Determine the [x, y] coordinate at the center of the cell enclosing the given text.  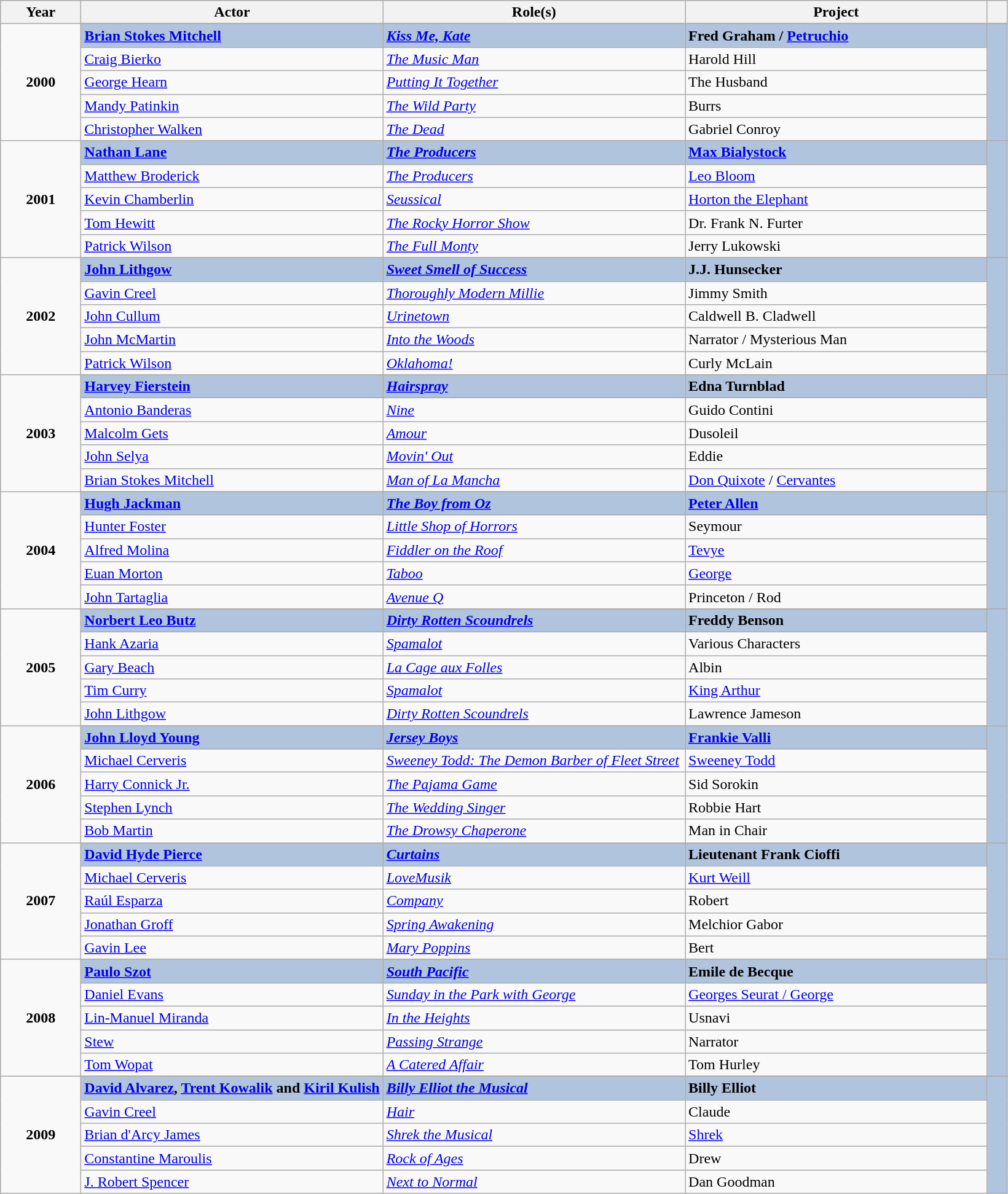
Raúl Esparza [232, 901]
La Cage aux Folles [534, 667]
Into the Woods [534, 340]
2000 [41, 82]
2001 [41, 199]
Gary Beach [232, 667]
Alfred Molina [232, 550]
Tim Curry [232, 691]
Harry Connick Jr. [232, 784]
Rock of Ages [534, 1158]
Billy Elliot the Musical [534, 1088]
Little Shop of Horrors [534, 527]
Harvey Fierstein [232, 387]
Sunday in the Park with George [534, 994]
Burrs [836, 106]
The Full Monty [534, 246]
J.J. Hunsecker [836, 269]
Urinetown [534, 316]
Curtains [534, 854]
Jimmy Smith [836, 293]
The Rocky Horror Show [534, 222]
The Music Man [534, 59]
Kevin Chamberlin [232, 199]
John Selya [232, 457]
Bert [836, 948]
Putting It Together [534, 82]
Oklahoma! [534, 363]
John Cullum [232, 316]
Taboo [534, 573]
Curly McLain [836, 363]
Leo Bloom [836, 176]
Stew [232, 1042]
Spring Awakening [534, 924]
The Drowsy Chaperone [534, 831]
Albin [836, 667]
Guido Contini [836, 410]
2005 [41, 667]
Don Quixote / Cervantes [836, 480]
Constantine Maroulis [232, 1158]
Daniel Evans [232, 994]
Antonio Banderas [232, 410]
Emile de Becque [836, 971]
Fiddler on the Roof [534, 550]
Robert [836, 901]
Nathan Lane [232, 152]
Nine [534, 410]
Christopher Walken [232, 129]
2008 [41, 1018]
South Pacific [534, 971]
Hunter Foster [232, 527]
Project [836, 12]
Hairspray [534, 387]
The Husband [836, 82]
Stephen Lynch [232, 807]
Hank Azaria [232, 643]
2002 [41, 316]
Tom Hurley [836, 1065]
Narrator [836, 1042]
Melchior Gabor [836, 924]
Freddy Benson [836, 620]
Bob Martin [232, 831]
Jerry Lukowski [836, 246]
Dusoleil [836, 433]
The Wild Party [534, 106]
Next to Normal [534, 1182]
David Hyde Pierce [232, 854]
Company [534, 901]
2003 [41, 433]
Tom Hewitt [232, 222]
George Hearn [232, 82]
Lawrence Jameson [836, 714]
Craig Bierko [232, 59]
Mandy Patinkin [232, 106]
Peter Allen [836, 503]
Movin' Out [534, 457]
Various Characters [836, 643]
Kurt Weill [836, 878]
2004 [41, 550]
Fred Graham / Petruchio [836, 36]
The Pajama Game [534, 784]
LoveMusik [534, 878]
Lin-Manuel Miranda [232, 1018]
Frankie Valli [836, 737]
Kiss Me, Kate [534, 36]
Hair [534, 1112]
George [836, 573]
2007 [41, 901]
Avenue Q [534, 597]
Usnavi [836, 1018]
Princeton / Rod [836, 597]
Sweeney Todd [836, 761]
Mary Poppins [534, 948]
Tevye [836, 550]
A Catered Affair [534, 1065]
Jersey Boys [534, 737]
Narrator / Mysterious Man [836, 340]
The Dead [534, 129]
Lieutenant Frank Cioffi [836, 854]
David Alvarez, Trent Kowalik and Kiril Kulish [232, 1088]
Hugh Jackman [232, 503]
Tom Wopat [232, 1065]
Max Bialystock [836, 152]
Billy Elliot [836, 1088]
Seymour [836, 527]
Year [41, 12]
Sid Sorokin [836, 784]
Man in Chair [836, 831]
Sweeney Todd: The Demon Barber of Fleet Street [534, 761]
Dan Goodman [836, 1182]
Horton the Elephant [836, 199]
Matthew Broderick [232, 176]
Actor [232, 12]
Brian d'Arcy James [232, 1135]
Role(s) [534, 12]
Shrek the Musical [534, 1135]
Seussical [534, 199]
Eddie [836, 457]
J. Robert Spencer [232, 1182]
Claude [836, 1112]
The Boy from Oz [534, 503]
Gavin Lee [232, 948]
Jonathan Groff [232, 924]
Malcolm Gets [232, 433]
John Tartaglia [232, 597]
Georges Seurat / George [836, 994]
Caldwell B. Cladwell [836, 316]
Sweet Smell of Success [534, 269]
Harold Hill [836, 59]
John Lloyd Young [232, 737]
Drew [836, 1158]
Thoroughly Modern Millie [534, 293]
John McMartin [232, 340]
2006 [41, 784]
Gabriel Conroy [836, 129]
Shrek [836, 1135]
The Wedding Singer [534, 807]
King Arthur [836, 691]
Amour [534, 433]
2009 [41, 1135]
Paulo Szot [232, 971]
In the Heights [534, 1018]
Man of La Mancha [534, 480]
Norbert Leo Butz [232, 620]
Edna Turnblad [836, 387]
Robbie Hart [836, 807]
Passing Strange [534, 1042]
Euan Morton [232, 573]
Dr. Frank N. Furter [836, 222]
